Locate the cell with the specified text and output its [X, Y] center coordinate. 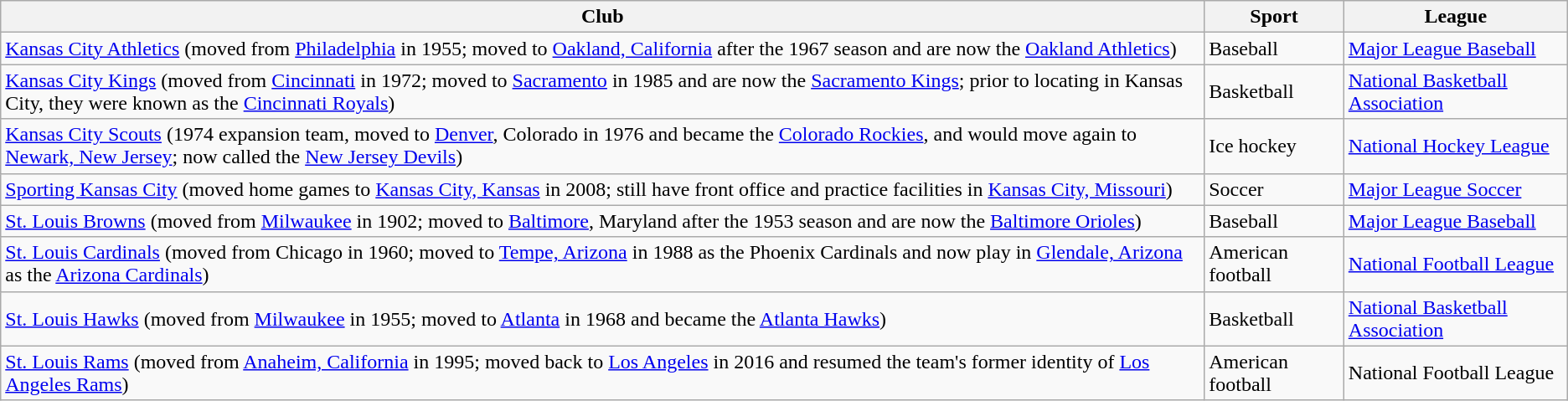
St. Louis Browns (moved from Milwaukee in 1902; moved to Baltimore, Maryland after the 1953 season and are now the Baltimore Orioles) [603, 221]
Major League Soccer [1456, 189]
Soccer [1275, 189]
National Hockey League [1456, 146]
Sporting Kansas City (moved home games to Kansas City, Kansas in 2008; still have front office and practice facilities in Kansas City, Missouri) [603, 189]
Club [603, 17]
St. Louis Hawks (moved from Milwaukee in 1955; moved to Atlanta in 1968 and became the Atlanta Hawks) [603, 318]
St. Louis Rams (moved from Anaheim, California in 1995; moved back to Los Angeles in 2016 and resumed the team's former identity of Los Angeles Rams) [603, 373]
Ice hockey [1275, 146]
Kansas City Athletics (moved from Philadelphia in 1955; moved to Oakland, California after the 1967 season and are now the Oakland Athletics) [603, 49]
League [1456, 17]
Sport [1275, 17]
